Return (X, Y) of the center of cell containing provided text 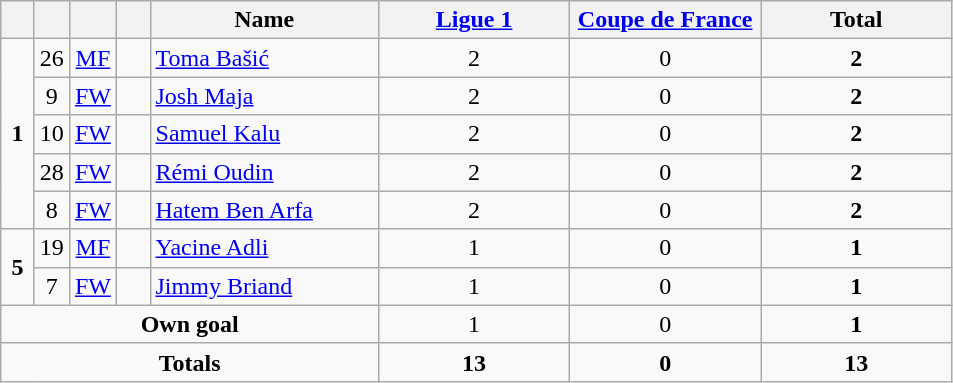
Ligue 1 (474, 20)
Samuel Kalu (264, 134)
8 (52, 210)
Yacine Adli (264, 248)
Coupe de France (666, 20)
28 (52, 172)
Jimmy Briand (264, 286)
26 (52, 58)
Josh Maja (264, 96)
5 (18, 267)
9 (52, 96)
Totals (190, 362)
19 (52, 248)
10 (52, 134)
Name (264, 20)
Own goal (190, 324)
Toma Bašić (264, 58)
Total (856, 20)
Rémi Oudin (264, 172)
7 (52, 286)
Hatem Ben Arfa (264, 210)
